Find where the given text appears and provide that cell's center as [x, y] coordinate. 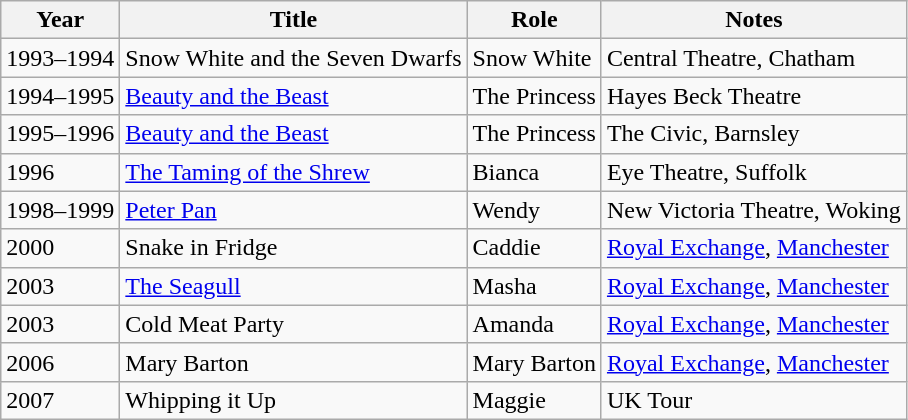
1998–1999 [60, 210]
Wendy [534, 210]
Snake in Fridge [294, 248]
Masha [534, 286]
New Victoria Theatre, Woking [754, 210]
Whipping it Up [294, 400]
Title [294, 20]
1994–1995 [60, 96]
The Seagull [294, 286]
Hayes Beck Theatre [754, 96]
Amanda [534, 324]
Cold Meat Party [294, 324]
UK Tour [754, 400]
Caddie [534, 248]
2000 [60, 248]
Bianca [534, 172]
1996 [60, 172]
2006 [60, 362]
Central Theatre, Chatham [754, 58]
1993–1994 [60, 58]
Eye Theatre, Suffolk [754, 172]
Snow White [534, 58]
2007 [60, 400]
1995–1996 [60, 134]
The Taming of the Shrew [294, 172]
Role [534, 20]
Peter Pan [294, 210]
Year [60, 20]
Maggie [534, 400]
The Civic, Barnsley [754, 134]
Notes [754, 20]
Snow White and the Seven Dwarfs [294, 58]
